Locate the cell with the specified text and output its [X, Y] center coordinate. 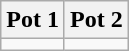
Pot 1 [33, 20]
Pot 2 [96, 20]
